Identify which cell holds the provided text, then report its [X, Y] central coordinate. 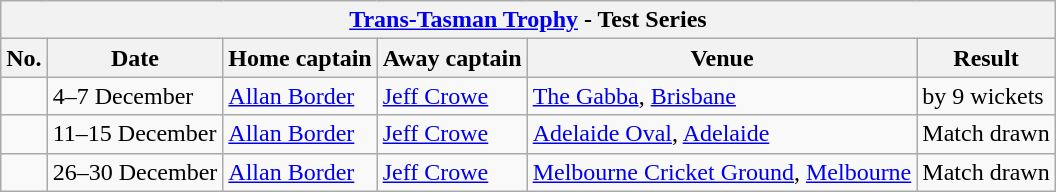
26–30 December [135, 172]
4–7 December [135, 96]
Date [135, 58]
The Gabba, Brisbane [722, 96]
11–15 December [135, 134]
Away captain [452, 58]
Home captain [300, 58]
No. [24, 58]
Melbourne Cricket Ground, Melbourne [722, 172]
by 9 wickets [986, 96]
Trans-Tasman Trophy - Test Series [528, 20]
Result [986, 58]
Adelaide Oval, Adelaide [722, 134]
Venue [722, 58]
